For the text-containing cell, return its midpoint in [X, Y] coordinate format. 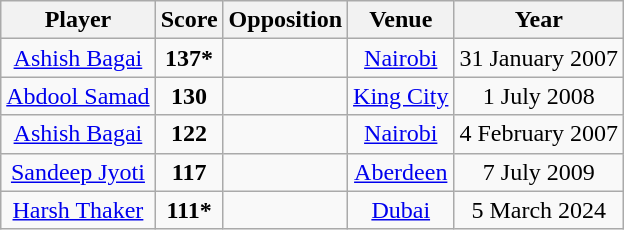
Player [78, 20]
1 July 2008 [539, 96]
Opposition [285, 20]
117 [189, 172]
Harsh Thaker [78, 210]
Score [189, 20]
5 March 2024 [539, 210]
111* [189, 210]
Aberdeen [401, 172]
4 February 2007 [539, 134]
122 [189, 134]
7 July 2009 [539, 172]
Dubai [401, 210]
Abdool Samad [78, 96]
Year [539, 20]
King City [401, 96]
130 [189, 96]
Venue [401, 20]
31 January 2007 [539, 58]
137* [189, 58]
Sandeep Jyoti [78, 172]
